Capture the cell that displays the provided text and extract its (x, y) central coordinate. 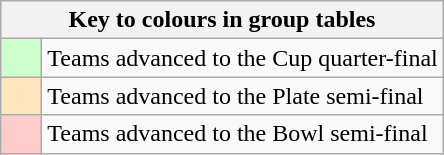
Teams advanced to the Plate semi-final (242, 96)
Key to colours in group tables (222, 20)
Teams advanced to the Cup quarter-final (242, 58)
Teams advanced to the Bowl semi-final (242, 134)
